Scan for the cell matching the given text and deliver its [X, Y] coordinate at center. 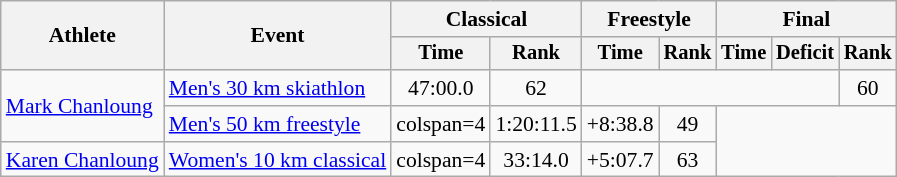
Deficit [805, 54]
+8:38.8 [620, 124]
Men's 30 km skiathlon [278, 88]
62 [536, 88]
Freestyle [649, 19]
49 [688, 124]
colspan=4 [440, 124]
47:00.0 [440, 88]
Athlete [82, 36]
60 [868, 88]
Classical [486, 19]
1:20:11.5 [536, 124]
Event [278, 36]
Final [806, 19]
Men's 50 km freestyle [278, 124]
Mark Chanloung [82, 106]
